Extract the (x, y) coordinate from the center of the cell holding the provided text.  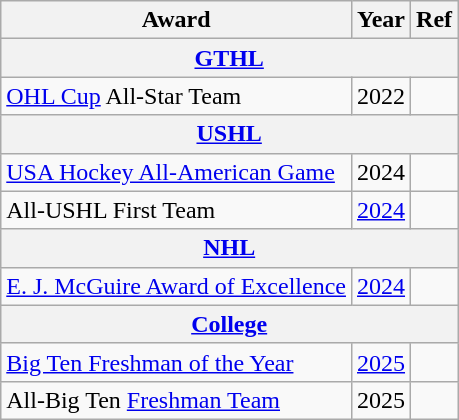
USA Hockey All-American Game (176, 172)
2022 (380, 96)
NHL (230, 248)
Big Ten Freshman of the Year (176, 362)
All-USHL First Team (176, 210)
College (230, 324)
Ref (434, 20)
OHL Cup All-Star Team (176, 96)
Year (380, 20)
All-Big Ten Freshman Team (176, 400)
USHL (230, 134)
E. J. McGuire Award of Excellence (176, 286)
Award (176, 20)
GTHL (230, 58)
